For the text-containing cell, return its midpoint in (x, y) coordinate format. 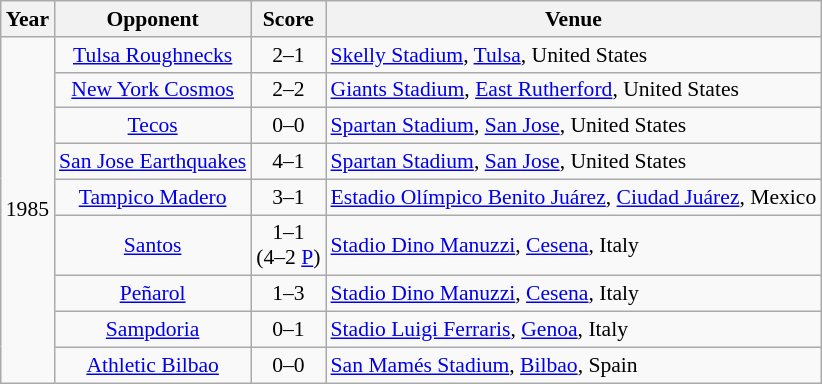
Skelly Stadium, Tulsa, United States (574, 55)
2–1 (288, 55)
Estadio Olímpico Benito Juárez, Ciudad Juárez, Mexico (574, 197)
Opponent (152, 19)
Peñarol (152, 294)
0–1 (288, 330)
Tampico Madero (152, 197)
Sampdoria (152, 330)
Stadio Luigi Ferraris, Genoa, Italy (574, 330)
Tecos (152, 126)
4–1 (288, 162)
Athletic Bilbao (152, 365)
New York Cosmos (152, 90)
2–2 (288, 90)
San Jose Earthquakes (152, 162)
Score (288, 19)
1–3 (288, 294)
Santos (152, 246)
1985 (28, 210)
Giants Stadium, East Rutherford, United States (574, 90)
1–1(4–2 P) (288, 246)
3–1 (288, 197)
Venue (574, 19)
Tulsa Roughnecks (152, 55)
San Mamés Stadium, Bilbao, Spain (574, 365)
Year (28, 19)
